Pinpoint the cell where the given text exists, returning its (X, Y) midpoint coordinate. 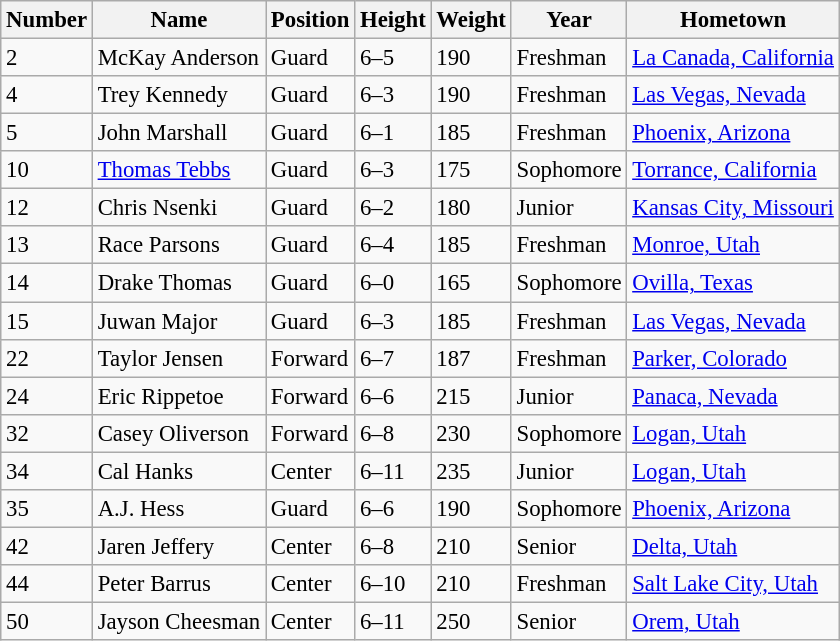
22 (47, 358)
Taylor Jensen (178, 358)
34 (47, 471)
Orem, Utah (733, 621)
Torrance, California (733, 170)
Name (178, 20)
5 (47, 133)
215 (471, 396)
50 (47, 621)
24 (47, 396)
Ovilla, Texas (733, 283)
Race Parsons (178, 245)
35 (47, 509)
250 (471, 621)
Peter Barrus (178, 584)
Trey Kennedy (178, 95)
Juwan Major (178, 321)
La Canada, California (733, 58)
Jaren Jeffery (178, 546)
6–7 (393, 358)
Kansas City, Missouri (733, 208)
Eric Rippetoe (178, 396)
Position (310, 20)
Weight (471, 20)
187 (471, 358)
165 (471, 283)
Cal Hanks (178, 471)
Casey Oliverson (178, 433)
Panaca, Nevada (733, 396)
235 (471, 471)
10 (47, 170)
Thomas Tebbs (178, 170)
Year (569, 20)
McKay Anderson (178, 58)
Monroe, Utah (733, 245)
Salt Lake City, Utah (733, 584)
Hometown (733, 20)
12 (47, 208)
John Marshall (178, 133)
Chris Nsenki (178, 208)
15 (47, 321)
42 (47, 546)
180 (471, 208)
Delta, Utah (733, 546)
6–5 (393, 58)
14 (47, 283)
32 (47, 433)
175 (471, 170)
6–0 (393, 283)
6–2 (393, 208)
230 (471, 433)
Jayson Cheesman (178, 621)
2 (47, 58)
6–10 (393, 584)
6–1 (393, 133)
13 (47, 245)
4 (47, 95)
Number (47, 20)
6–4 (393, 245)
Drake Thomas (178, 283)
Parker, Colorado (733, 358)
Height (393, 20)
44 (47, 584)
A.J. Hess (178, 509)
